Return the (X, Y) coordinate for the center point of the cell that contains the specified text.  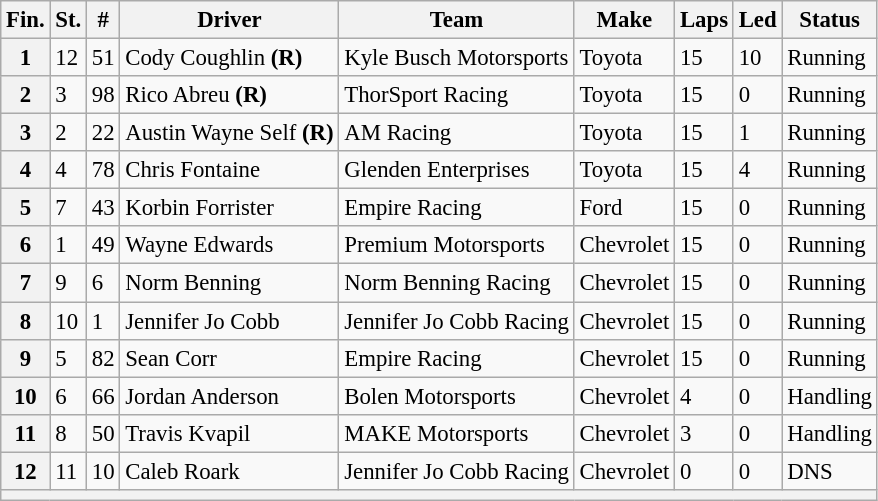
Kyle Busch Motorsports (456, 58)
49 (104, 245)
Bolen Motorsports (456, 396)
82 (104, 358)
Korbin Forrister (230, 208)
Wayne Edwards (230, 245)
Make (624, 20)
Norm Benning Racing (456, 283)
98 (104, 95)
51 (104, 58)
Austin Wayne Self (R) (230, 133)
ThorSport Racing (456, 95)
Driver (230, 20)
66 (104, 396)
Premium Motorsports (456, 245)
Status (830, 20)
AM Racing (456, 133)
Norm Benning (230, 283)
Jordan Anderson (230, 396)
Travis Kvapil (230, 433)
St. (68, 20)
Fin. (26, 20)
DNS (830, 471)
Caleb Roark (230, 471)
Laps (704, 20)
MAKE Motorsports (456, 433)
Cody Coughlin (R) (230, 58)
Led (758, 20)
Chris Fontaine (230, 170)
Jennifer Jo Cobb (230, 321)
Sean Corr (230, 358)
43 (104, 208)
78 (104, 170)
22 (104, 133)
Glenden Enterprises (456, 170)
Team (456, 20)
Ford (624, 208)
50 (104, 433)
# (104, 20)
Rico Abreu (R) (230, 95)
